Find where the given text appears and provide that cell's center as (x, y) coordinate. 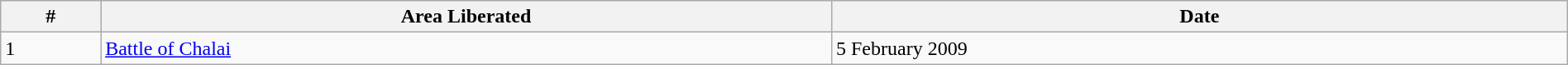
5 February 2009 (1199, 48)
Date (1199, 17)
Area Liberated (466, 17)
Battle of Chalai (466, 48)
1 (51, 48)
# (51, 17)
